Identify which cell holds the provided text, then report its (X, Y) central coordinate. 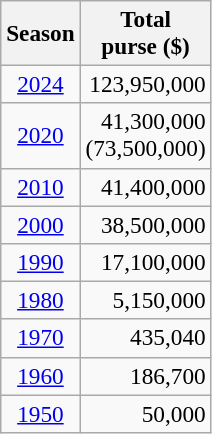
50,000 (146, 413)
41,300,000(73,500,000) (146, 136)
2024 (40, 84)
435,040 (146, 338)
41,400,000 (146, 187)
5,150,000 (146, 300)
186,700 (146, 376)
123,950,000 (146, 84)
2020 (40, 136)
38,500,000 (146, 224)
2010 (40, 187)
1970 (40, 338)
1950 (40, 413)
17,100,000 (146, 262)
2000 (40, 224)
Season (40, 32)
1960 (40, 376)
Totalpurse ($) (146, 32)
1980 (40, 300)
1990 (40, 262)
